From the cell containing the given text, extract its center point as (X, Y) coordinate. 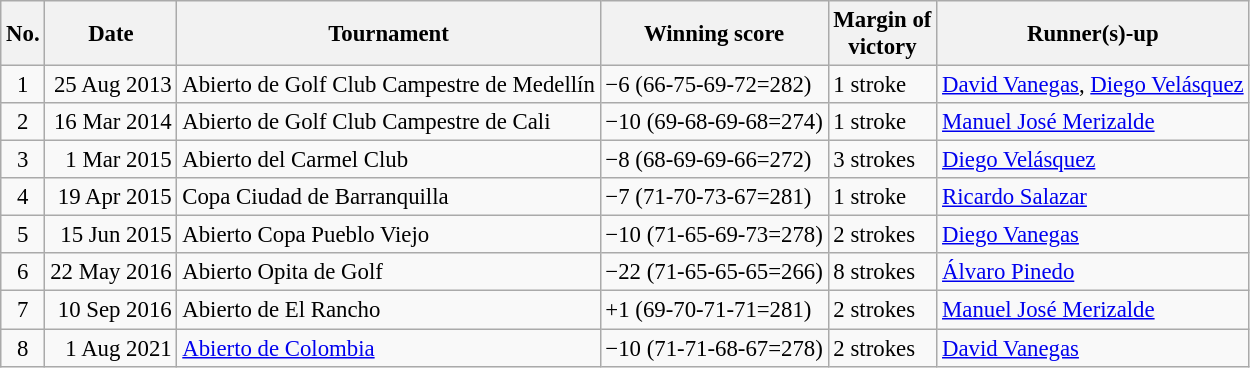
Runner(s)-up (1093, 34)
−10 (69-68-69-68=274) (714, 122)
4 (23, 197)
6 (23, 273)
Ricardo Salazar (1093, 197)
Date (111, 34)
19 Apr 2015 (111, 197)
1 (23, 85)
Abierto Opita de Golf (388, 273)
−10 (71-71-68-67=278) (714, 348)
Tournament (388, 34)
−8 (68-69-69-66=272) (714, 160)
Diego Velásquez (1093, 160)
1 Aug 2021 (111, 348)
3 strokes (882, 160)
Abierto de Colombia (388, 348)
7 (23, 310)
22 May 2016 (111, 273)
8 strokes (882, 273)
No. (23, 34)
−22 (71-65-65-65=266) (714, 273)
+1 (69-70-71-71=281) (714, 310)
David Vanegas, Diego Velásquez (1093, 85)
10 Sep 2016 (111, 310)
1 Mar 2015 (111, 160)
8 (23, 348)
2 (23, 122)
−6 (66-75-69-72=282) (714, 85)
David Vanegas (1093, 348)
Winning score (714, 34)
16 Mar 2014 (111, 122)
−10 (71-65-69-73=278) (714, 235)
Abierto de Golf Club Campestre de Medellín (388, 85)
Abierto del Carmel Club (388, 160)
5 (23, 235)
Álvaro Pinedo (1093, 273)
3 (23, 160)
25 Aug 2013 (111, 85)
−7 (71-70-73-67=281) (714, 197)
Copa Ciudad de Barranquilla (388, 197)
Abierto de El Rancho (388, 310)
Abierto de Golf Club Campestre de Cali (388, 122)
Margin ofvictory (882, 34)
Abierto Copa Pueblo Viejo (388, 235)
15 Jun 2015 (111, 235)
Diego Vanegas (1093, 235)
